For the text-containing cell, return its midpoint in [x, y] coordinate format. 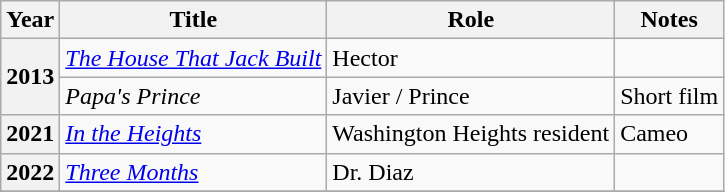
Title [194, 20]
Cameo [670, 134]
Hector [471, 58]
2022 [30, 172]
Year [30, 20]
Washington Heights resident [471, 134]
Notes [670, 20]
2013 [30, 77]
Role [471, 20]
2021 [30, 134]
The House That Jack Built [194, 58]
In the Heights [194, 134]
Papa's Prince [194, 96]
Three Months [194, 172]
Javier / Prince [471, 96]
Dr. Diaz [471, 172]
Short film [670, 96]
